Return (x, y) of the center of cell containing provided text 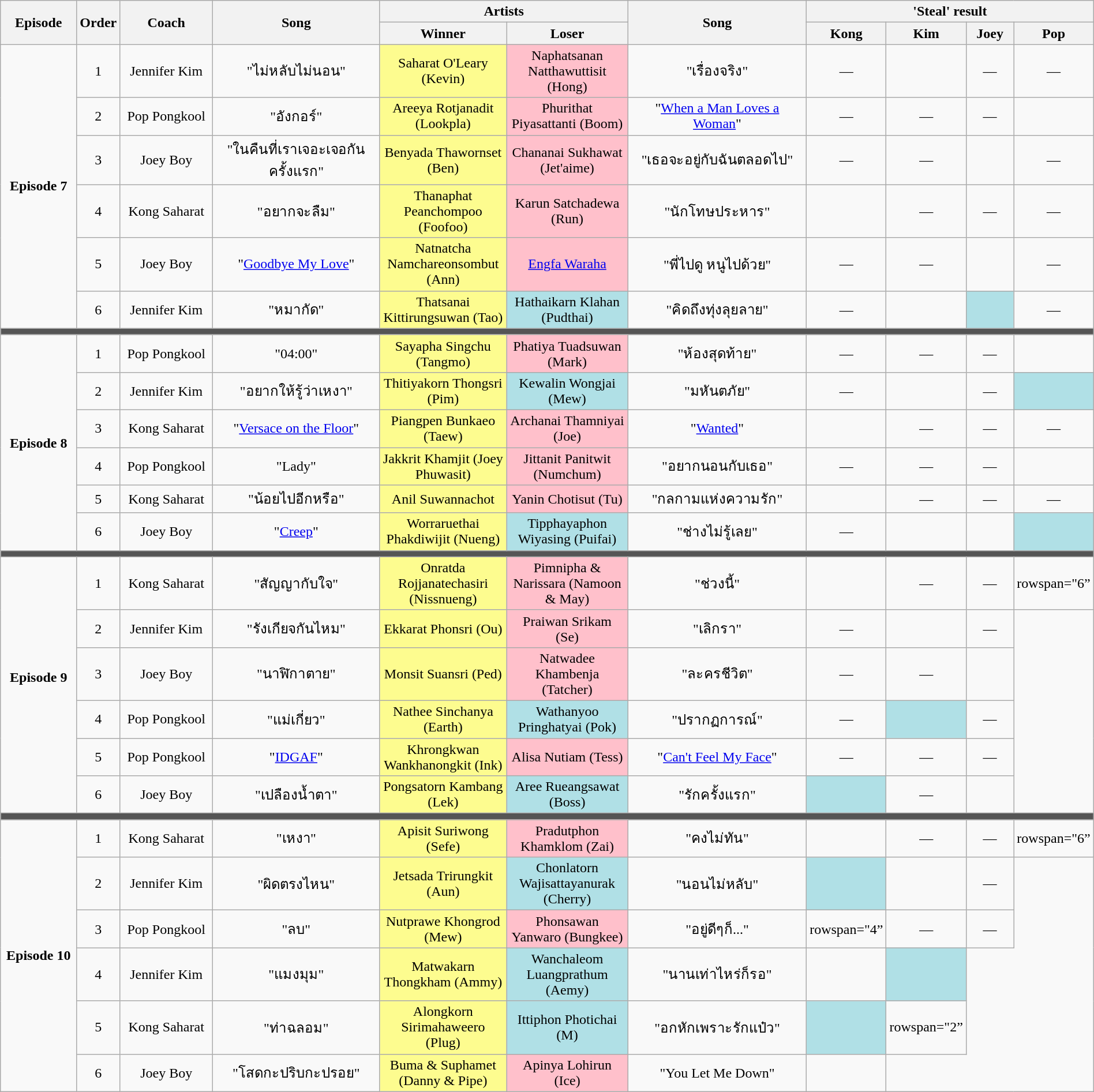
"อยู่ดีๆก็..." (717, 929)
Kong (846, 33)
Aree Rueangsawat (Boss) (568, 795)
"04:00" (297, 353)
"เปลืองน้ำตา" (297, 795)
Hathaikarn Klahan (Pudthai) (568, 309)
Ekkarat Phonsri (Ou) (443, 629)
Episode 7 (39, 186)
Natnatcha Namchareonsombut (Ann) (443, 264)
Order (98, 22)
"นักโทษประหาร" (717, 211)
"ปรากฏการณ์" (717, 719)
Engfa Waraha (568, 264)
Naphatsanan Natthawuttisit (Hong) (568, 71)
Wanchaleom Luangprathum (Aemy) (568, 974)
Matwakarn Thongkham (Ammy) (443, 974)
Tipphayaphon Wiyasing (Puifai) (568, 532)
"สัญญากับใจ" (297, 583)
"เรื่องจริง" (717, 71)
"นอนไม่หลับ" (717, 884)
Episode 8 (39, 442)
Apinya Lohirun (Ice) (568, 1073)
Yanin Chotisut (Tu) (568, 500)
rowspan="2” (926, 1027)
"ไม่หลับไม่นอน" (297, 71)
Phurithat Piyasattanti (Boom) (568, 117)
Artists (504, 12)
"เลิกรา" (717, 629)
"น้อยไปอีกหรือ" (297, 500)
'Steal' result (950, 12)
Khrongkwan Wankhanongkit (Ink) (443, 757)
"ท่าฉลอม" (297, 1027)
Natwadee Khambenja (Tatcher) (568, 674)
Buma & Suphamet (Danny & Pipe) (443, 1073)
Archanai Thamniyai (Joe) (568, 428)
"เธอจะอยู่กับฉันตลอดไป" (717, 160)
Anil Suwannachot (443, 500)
Jittanit Panitwit (Numchum) (568, 466)
Nutprawe Khongrod (Mew) (443, 929)
Apisit Suriwong (Sefe) (443, 839)
"พี่ไปดู หนูไปด้วย" (717, 264)
Joey (990, 33)
"โสดกะปริบกะปรอย" (297, 1073)
"IDGAF" (297, 757)
Monsit Suansri (Ped) (443, 674)
Chonlatorn Wajisattayanurak (Cherry) (568, 884)
Episode 9 (39, 685)
"ในคืนที่เราเจอะเจอกันครั้งแรก" (297, 160)
"แมงมุม" (297, 974)
Karun Satchadewa (Run) (568, 211)
Thatsanai Kittirungsuwan (Tao) (443, 309)
"Goodbye My Love" (297, 264)
Areeya Rotjanadit (Lookpla) (443, 117)
"รักครั้งแรก" (717, 795)
"อังกอร์" (297, 117)
"หมากัด" (297, 309)
Thitiyakorn Thongsri (Pim) (443, 391)
"Creep" (297, 532)
Kim (926, 33)
"You Let Me Down" (717, 1073)
"Lady" (297, 466)
Pongsatorn Kambang (Lek) (443, 795)
Phatiya Tuadsuwan (Mark) (568, 353)
Praiwan Srikam (Se) (568, 629)
Onratda Rojjanatechasiri (Nissnueng) (443, 583)
"รังเกียจกันไหม" (297, 629)
Jakkrit Khamjit (Joey Phuwasit) (443, 466)
Winner (443, 33)
"นาฬิกาตาย" (297, 674)
Phonsawan Yanwaro (Bungkee) (568, 929)
"Wanted" (717, 428)
Pradutphon Khamklom (Zai) (568, 839)
Sayapha Singchu (Tangmo) (443, 353)
Pimnipha & Narissara (Namoon & May) (568, 583)
Nathee Sinchanya (Earth) (443, 719)
"When a Man Loves a Woman" (717, 117)
"ผิดตรงไหน" (297, 884)
"ช่วงนี้" (717, 583)
Benyada Thawornset (Ben) (443, 160)
Chananai Sukhawat (Jet'aime) (568, 160)
"กลกามแห่งความรัก" (717, 500)
"ช่างไม่รู้เลย" (717, 532)
"แม่เกี่ยว" (297, 719)
Loser (568, 33)
Episode (39, 22)
"ลบ" (297, 929)
Ittiphon Photichai (M) (568, 1027)
"คงไม่ทัน" (717, 839)
"มหันตภัย" (717, 391)
"อยากให้รู้ว่าเหงา" (297, 391)
"ห้องสุดท้าย" (717, 353)
Piangpen Bunkaeo (Taew) (443, 428)
"อยากจะลืม" (297, 211)
Episode 10 (39, 955)
"อกหักเพราะรักแป๋ว" (717, 1027)
Alongkorn Sirimahaweero (Plug) (443, 1027)
Jetsada Trirungkit (Aun) (443, 884)
Coach (166, 22)
rowspan="4” (846, 929)
"คิดถึงทุ่งลุยลาย" (717, 309)
"นานเท่าไหร่ก็รอ" (717, 974)
"ละครชีวิต" (717, 674)
Worraruethai Phakdiwijit (Nueng) (443, 532)
Pop (1054, 33)
"เหงา" (297, 839)
Thanaphat Peanchompoo (Foofoo) (443, 211)
"อยากนอนกับเธอ" (717, 466)
Alisa Nutiam (Tess) (568, 757)
"Versace on the Floor" (297, 428)
Saharat O'Leary (Kevin) (443, 71)
Wathanyoo Pringhatyai (Pok) (568, 719)
"Can't Feel My Face" (717, 757)
Kewalin Wongjai (Mew) (568, 391)
